For the text-containing cell, return its midpoint in [x, y] coordinate format. 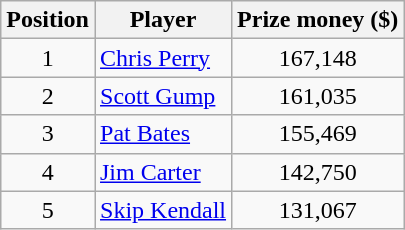
142,750 [318, 172]
Scott Gump [162, 96]
Prize money ($) [318, 20]
Player [162, 20]
2 [48, 96]
4 [48, 172]
131,067 [318, 210]
161,035 [318, 96]
3 [48, 134]
1 [48, 58]
167,148 [318, 58]
Skip Kendall [162, 210]
155,469 [318, 134]
Jim Carter [162, 172]
Chris Perry [162, 58]
Pat Bates [162, 134]
5 [48, 210]
Position [48, 20]
